Capture the cell that displays the provided text and extract its (x, y) central coordinate. 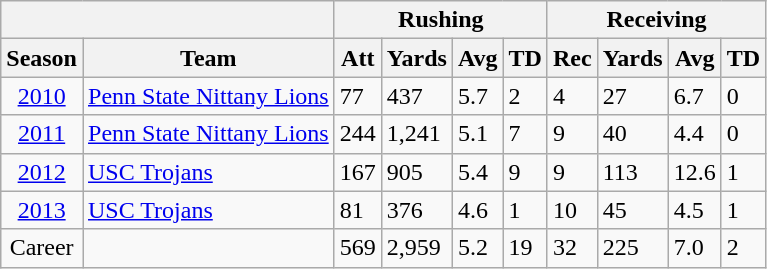
2012 (42, 172)
5.1 (478, 134)
244 (358, 134)
2010 (42, 96)
Season (42, 58)
40 (632, 134)
Rushing (440, 20)
5.7 (478, 96)
Receiving (656, 20)
Att (358, 58)
32 (572, 248)
77 (358, 96)
225 (632, 248)
437 (416, 96)
4.4 (694, 134)
19 (525, 248)
167 (358, 172)
5.4 (478, 172)
905 (416, 172)
45 (632, 210)
376 (416, 210)
Team (208, 58)
4 (572, 96)
10 (572, 210)
569 (358, 248)
7.0 (694, 248)
5.2 (478, 248)
7 (525, 134)
4.6 (478, 210)
81 (358, 210)
1,241 (416, 134)
2,959 (416, 248)
2011 (42, 134)
2013 (42, 210)
6.7 (694, 96)
4.5 (694, 210)
12.6 (694, 172)
113 (632, 172)
27 (632, 96)
Career (42, 248)
Rec (572, 58)
